For the text-containing cell, return its midpoint in [X, Y] coordinate format. 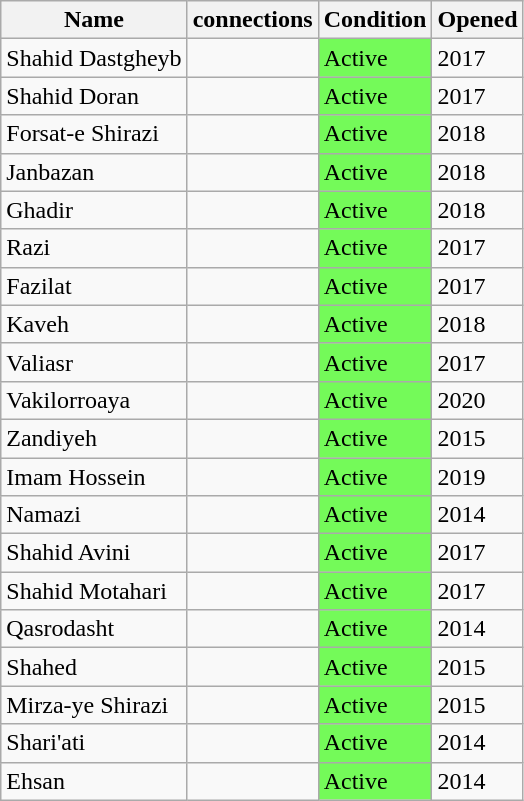
Opened [478, 20]
Mirza-ye Shirazi [94, 705]
Janbazan [94, 172]
Vakilorroaya [94, 400]
Shahid Doran [94, 96]
connections [252, 20]
Name [94, 20]
Zandiyeh [94, 438]
Namazi [94, 515]
2020 [478, 400]
Fazilat [94, 286]
Condition [375, 20]
Shari'ati [94, 743]
Imam Hossein [94, 477]
Valiasr [94, 362]
Ghadir [94, 210]
Shahid Dastgheyb [94, 58]
Kaveh [94, 324]
Shahid Avini [94, 553]
Razi [94, 248]
Forsat-e Shirazi [94, 134]
Shahed [94, 667]
Ehsan [94, 781]
Shahid Motahari [94, 591]
Qasrodasht [94, 629]
2019 [478, 477]
